Provide the [X, Y] coordinate of the cell's center where the given text is located.  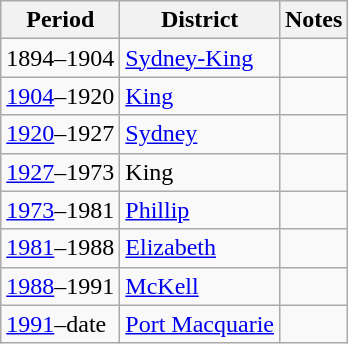
1973–1981 [60, 210]
Notes [313, 20]
1920–1927 [60, 134]
1988–1991 [60, 286]
Port Macquarie [200, 324]
1981–1988 [60, 248]
Sydney [200, 134]
1991–date [60, 324]
Elizabeth [200, 248]
McKell [200, 286]
1894–1904 [60, 58]
Phillip [200, 210]
1904–1920 [60, 96]
1927–1973 [60, 172]
Sydney-King [200, 58]
District [200, 20]
Period [60, 20]
